Find where the given text appears and provide that cell's center as (x, y) coordinate. 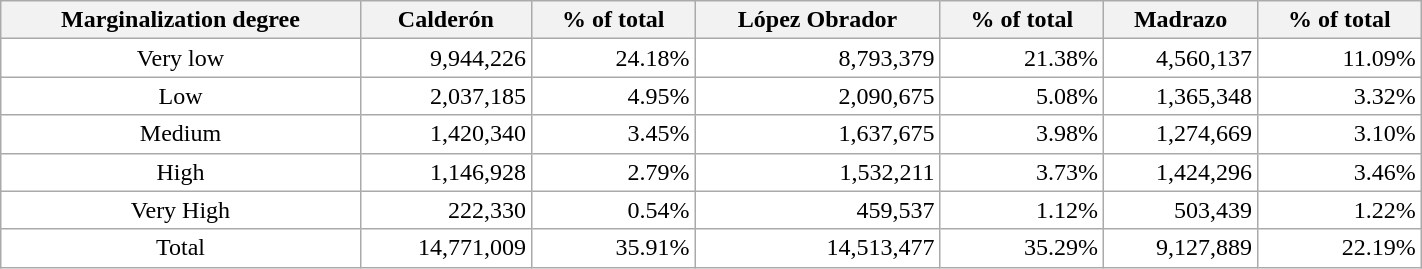
Calderón (446, 20)
5.08% (1022, 96)
High (180, 172)
Low (180, 96)
Madrazo (1181, 20)
1,420,340 (446, 134)
35.91% (613, 248)
Total (180, 248)
3.46% (1340, 172)
1,274,669 (1181, 134)
1,424,296 (1181, 172)
1,365,348 (1181, 96)
1,146,928 (446, 172)
3.73% (1022, 172)
Marginalization degree (180, 20)
3.98% (1022, 134)
2.79% (613, 172)
14,771,009 (446, 248)
21.38% (1022, 58)
2,090,675 (818, 96)
35.29% (1022, 248)
22.19% (1340, 248)
9,944,226 (446, 58)
3.32% (1340, 96)
Very High (180, 210)
0.54% (613, 210)
1,637,675 (818, 134)
4.95% (613, 96)
222,330 (446, 210)
459,537 (818, 210)
1.12% (1022, 210)
López Obrador (818, 20)
503,439 (1181, 210)
4,560,137 (1181, 58)
2,037,185 (446, 96)
Medium (180, 134)
11.09% (1340, 58)
9,127,889 (1181, 248)
1.22% (1340, 210)
Very low (180, 58)
3.45% (613, 134)
3.10% (1340, 134)
8,793,379 (818, 58)
1,532,211 (818, 172)
24.18% (613, 58)
14,513,477 (818, 248)
